Extract the [x, y] coordinate from the center of the cell holding the provided text.  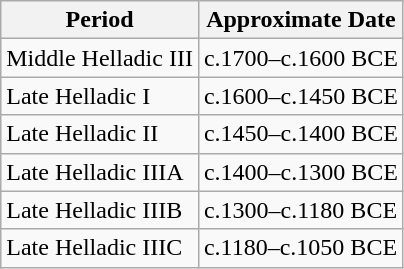
Late Helladic I [100, 96]
c.1300–c.1180 BCE [300, 210]
c.1400–c.1300 BCE [300, 172]
Late Helladic IIIB [100, 210]
c.1600–c.1450 BCE [300, 96]
c.1450–c.1400 BCE [300, 134]
Late Helladic IIIA [100, 172]
Middle Helladic III [100, 58]
c.1700–c.1600 BCE [300, 58]
Late Helladic II [100, 134]
Approximate Date [300, 20]
c.1180–c.1050 BCE [300, 248]
Period [100, 20]
Late Helladic IIIC [100, 248]
